Return the [x, y] coordinate for the center point of the cell that contains the specified text.  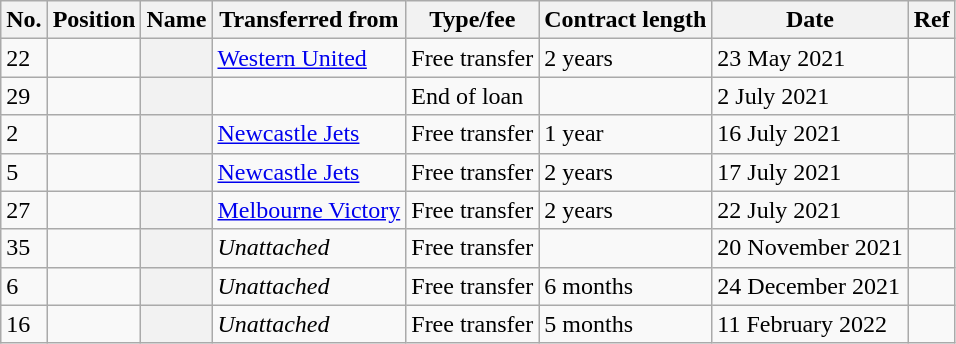
22 [24, 58]
No. [24, 20]
23 May 2021 [810, 58]
17 July 2021 [810, 172]
2 July 2021 [810, 96]
29 [24, 96]
6 months [626, 286]
27 [24, 210]
11 February 2022 [810, 324]
Position [94, 20]
35 [24, 248]
20 November 2021 [810, 248]
Melbourne Victory [309, 210]
Date [810, 20]
6 [24, 286]
Name [176, 20]
5 months [626, 324]
1 year [626, 134]
24 December 2021 [810, 286]
Type/fee [472, 20]
16 July 2021 [810, 134]
Western United [309, 58]
Ref [932, 20]
End of loan [472, 96]
Transferred from [309, 20]
16 [24, 324]
22 July 2021 [810, 210]
Contract length [626, 20]
5 [24, 172]
2 [24, 134]
